Search for the cell housing the specified text and yield its [X, Y] center coordinate. 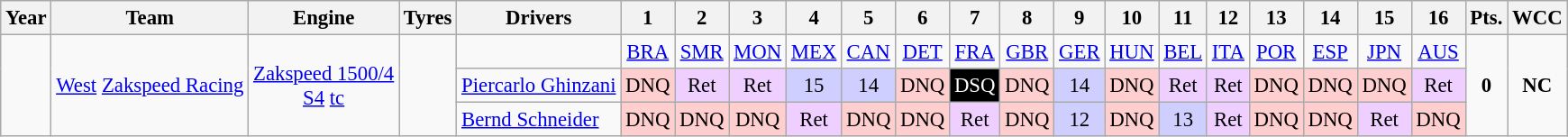
ESP [1330, 52]
BEL [1183, 52]
1 [648, 18]
Pts. [1487, 18]
JPN [1384, 52]
8 [1027, 18]
Drivers [539, 18]
WCC [1537, 18]
7 [975, 18]
DSQ [975, 86]
9 [1080, 18]
4 [813, 18]
POR [1276, 52]
Tyres [428, 18]
HUN [1132, 52]
2 [702, 18]
MON [758, 52]
ITA [1227, 52]
11 [1183, 18]
MEX [813, 52]
GER [1080, 52]
Engine [324, 18]
AUS [1438, 52]
BRA [648, 52]
West Zakspeed Racing [150, 87]
16 [1438, 18]
Team [150, 18]
Bernd Schneider [539, 120]
FRA [975, 52]
CAN [869, 52]
DET [923, 52]
6 [923, 18]
0 [1487, 87]
GBR [1027, 52]
5 [869, 18]
Piercarlo Ghinzani [539, 86]
NC [1537, 87]
Zakspeed 1500/4S4 tc [324, 87]
10 [1132, 18]
Year [26, 18]
3 [758, 18]
SMR [702, 52]
